Extract the (X, Y) coordinate from the center of the cell holding the provided text.  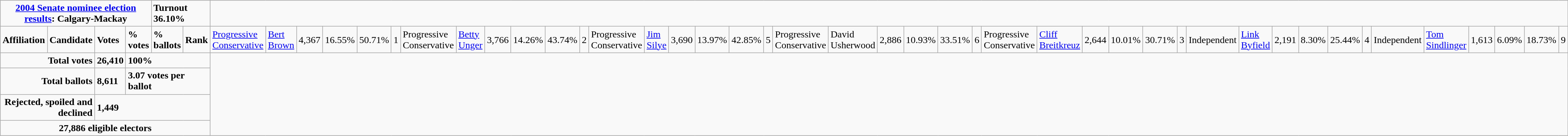
3,690 (682, 39)
Rejected, spoiled and declined (48, 107)
14.26% (528, 39)
6 (977, 39)
10.93% (921, 39)
2004 Senate nominee election results: Calgary-Mackay (76, 14)
Total ballots (48, 81)
25.44% (1345, 39)
2 (584, 39)
16.55% (339, 39)
27,886 eligible electors (105, 128)
26,410 (110, 60)
43.74% (562, 39)
42.85% (747, 39)
10.01% (1126, 39)
Affiliation (24, 39)
8.30% (1314, 39)
3 (1182, 39)
9 (1564, 39)
2,191 (1285, 39)
Bert Brown (281, 39)
4,367 (310, 39)
Link Byfield (1256, 39)
1,613 (1481, 39)
Tom Sindlinger (1446, 39)
Total votes (48, 60)
5 (768, 39)
2,886 (890, 39)
1,449 (152, 107)
David Usherwood (853, 39)
3.07 votes per ballot (168, 81)
Betty Unger (470, 39)
8,611 (110, 81)
1 (396, 39)
50.71% (374, 39)
% votes (139, 39)
Rank (197, 39)
30.71% (1160, 39)
4 (1367, 39)
33.51% (955, 39)
Candidate (71, 39)
6.09% (1510, 39)
Turnout 36.10% (181, 14)
18.73% (1542, 39)
Cliff Breitkreuz (1060, 39)
2,644 (1096, 39)
3,766 (498, 39)
Jim Silye (656, 39)
Votes (110, 39)
% ballots (167, 39)
100% (168, 60)
13.97% (712, 39)
